For the text-containing cell, return its midpoint in (X, Y) coordinate format. 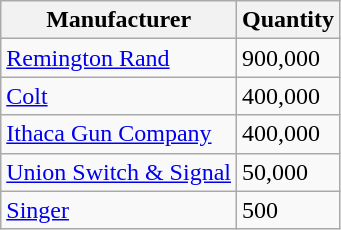
500 (288, 210)
900,000 (288, 58)
Colt (119, 96)
Union Switch & Signal (119, 172)
Remington Rand (119, 58)
Manufacturer (119, 20)
Ithaca Gun Company (119, 134)
50,000 (288, 172)
Quantity (288, 20)
Singer (119, 210)
